From the cell containing the given text, extract its center point as [x, y] coordinate. 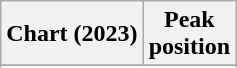
Chart (2023) [72, 34]
Peakposition [189, 34]
